Detect which cell encompasses the target text, then output its (X, Y) center coordinate. 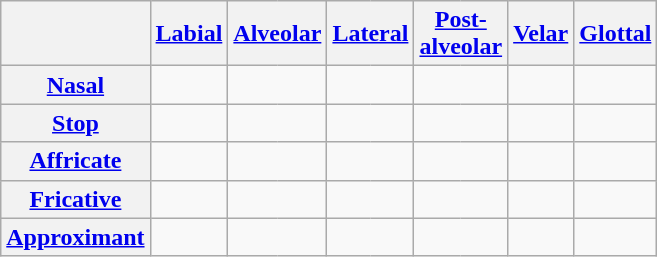
Post-alveolar (461, 34)
Fricative (76, 199)
Stop (76, 123)
Approximant (76, 237)
Labial (189, 34)
Velar (541, 34)
Alveolar (278, 34)
Nasal (76, 85)
Affricate (76, 161)
Lateral (370, 34)
Glottal (616, 34)
